Pinpoint the cell where the given text exists, returning its [X, Y] midpoint coordinate. 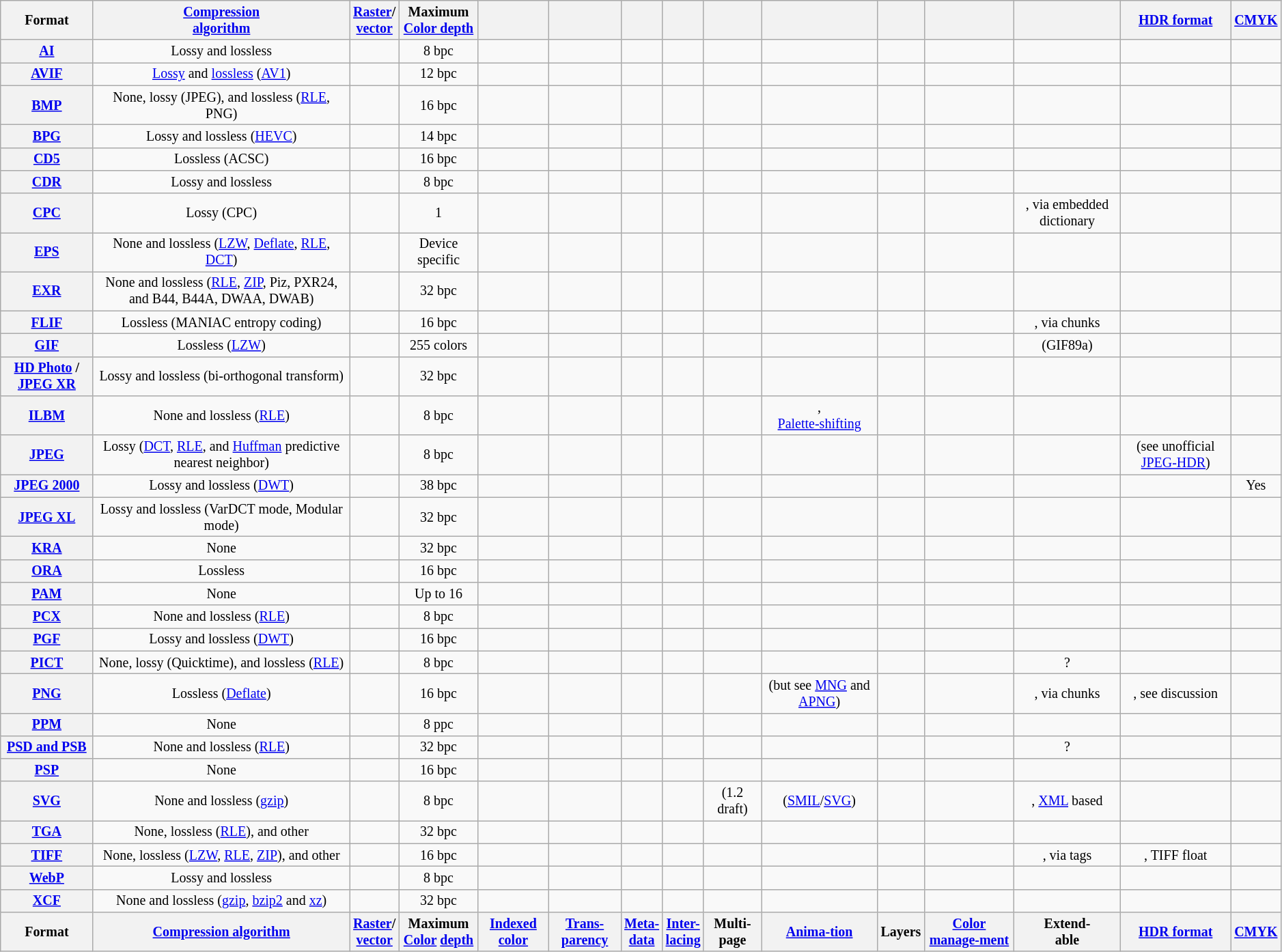
TGA [46, 832]
ILBM [46, 415]
None, lossless (RLE), and other [221, 832]
Lossless (ACSC) [221, 158]
PAM [46, 594]
SVG [46, 802]
None and lossless (LZW, Deflate, RLE, DCT) [221, 253]
255 colors [438, 346]
PSD and PSB [46, 747]
PICT [46, 662]
AVIF [46, 74]
Lossless [221, 571]
14 bpc [438, 137]
AI [46, 52]
, see discussion [1175, 694]
Up to 16 [438, 594]
CD5 [46, 158]
Device specific [438, 253]
,Palette-shifting [820, 415]
Yes [1255, 486]
ORA [46, 571]
8 ppc [438, 724]
Indexed color [514, 932]
Trans-parency [585, 932]
Lossy and lossless (AV1) [221, 74]
PGF [46, 639]
GIF [46, 346]
, via tags [1067, 855]
None and lossless (RLE, ZIP, Piz, PXR24, and B44, B44A, DWAA, DWAB) [221, 291]
JPEG XL [46, 518]
CDR [46, 182]
None, lossless (LZW, RLE, ZIP), and other [221, 855]
Multi-page [732, 932]
KRA [46, 548]
Lossless (MANIAC entropy coding) [221, 322]
1 [438, 213]
EPS [46, 253]
FLIF [46, 322]
(but see MNG and APNG) [820, 694]
PCX [46, 616]
BPG [46, 137]
PPM [46, 724]
Extend-­able [1067, 932]
Lossy (DCT, RLE, and Huffman predictive nearest neighbor) [221, 455]
Meta-data [642, 932]
, TIFF float [1175, 855]
Lossless (LZW) [221, 346]
Layers [901, 932]
Lossy and lossless (VarDCT mode, Modular mode) [221, 518]
(1.2 draft) [732, 802]
None and lossless (gzip, bzip2 and xz) [221, 901]
Lossy and lossless (bi-orthogonal transform) [221, 377]
BMP [46, 105]
TIFF [46, 855]
, XML based [1067, 802]
PSP [46, 770]
Inter-lacing [683, 932]
JPEG [46, 455]
(SMIL/SVG) [820, 802]
XCF [46, 901]
WebP [46, 878]
Lossy (CPC) [221, 213]
(see unofficial JPEG-HDR) [1175, 455]
None and lossless (gzip) [221, 802]
PNG [46, 694]
None, lossy (JPEG), and lossless (RLE, PNG) [221, 105]
12 bpc [438, 74]
CPC [46, 213]
JPEG 2000 [46, 486]
EXR [46, 291]
None, lossy (Quicktime), and lossless (RLE) [221, 662]
, via embedded dictionary [1067, 213]
Lossless (Deflate) [221, 694]
Anima-tion [820, 932]
Color manage-ment [969, 932]
Lossy and lossless (HEVC) [221, 137]
HD Photo / JPEG XR [46, 377]
(GIF89a) [1067, 346]
38 bpc [438, 486]
